Capture the cell that displays the provided text and extract its [X, Y] central coordinate. 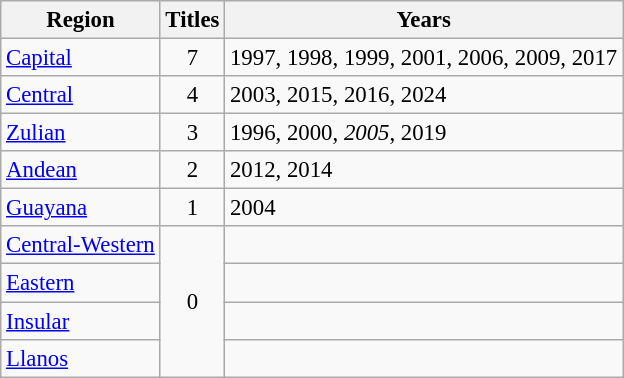
Capital [80, 58]
1996, 2000, 2005, 2019 [424, 133]
2003, 2015, 2016, 2024 [424, 95]
1 [192, 208]
Guayana [80, 208]
Titles [192, 20]
Years [424, 20]
Central [80, 95]
3 [192, 133]
7 [192, 58]
4 [192, 95]
0 [192, 301]
Llanos [80, 358]
2012, 2014 [424, 170]
1997, 1998, 1999, 2001, 2006, 2009, 2017 [424, 58]
2 [192, 170]
Central-Western [80, 245]
Region [80, 20]
Eastern [80, 283]
Zulian [80, 133]
2004 [424, 208]
Insular [80, 321]
Andean [80, 170]
